Pinpoint the cell where the given text exists, returning its (x, y) midpoint coordinate. 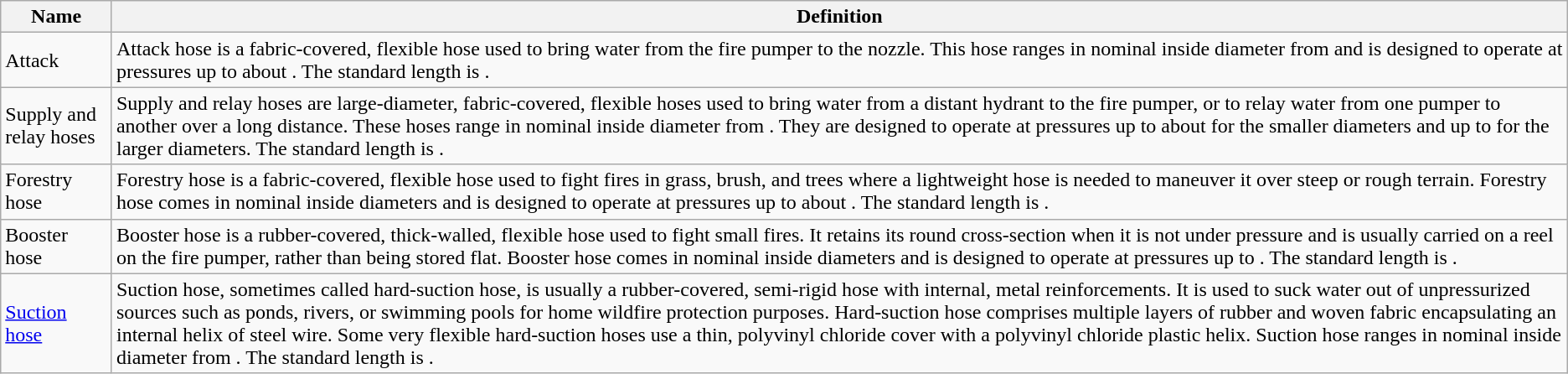
Suction hose (57, 324)
Definition (839, 17)
Name (57, 17)
Attack (57, 60)
Booster hose (57, 247)
Forestry hose (57, 191)
Supply and relay hoses (57, 126)
